Return [x, y] of the center of cell containing provided text 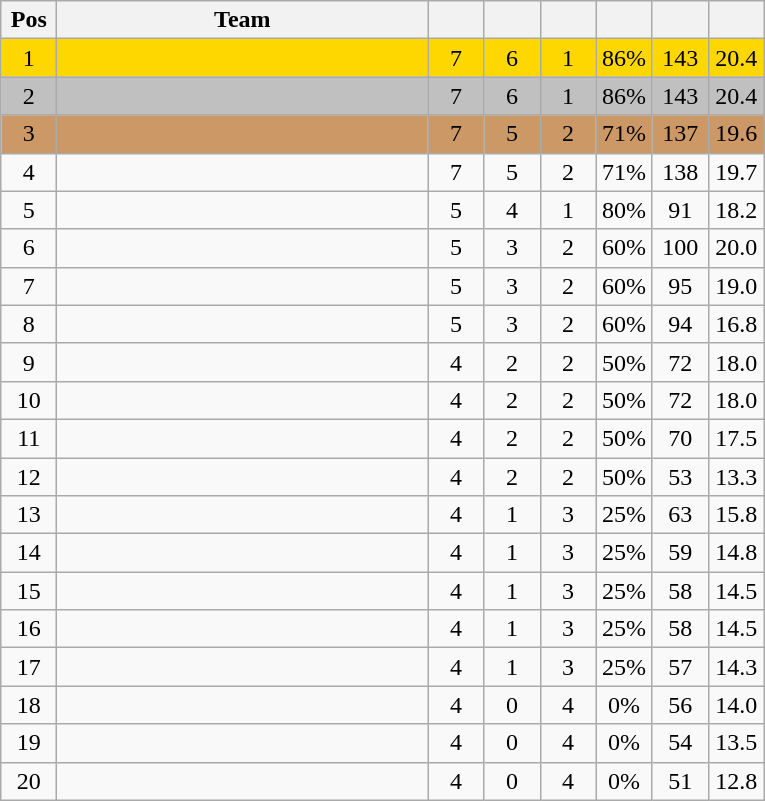
17 [29, 667]
16.8 [736, 324]
10 [29, 400]
18 [29, 705]
59 [680, 553]
16 [29, 629]
Team [242, 20]
14.3 [736, 667]
20.0 [736, 248]
95 [680, 286]
57 [680, 667]
14 [29, 553]
12.8 [736, 781]
19.0 [736, 286]
9 [29, 362]
138 [680, 172]
94 [680, 324]
11 [29, 438]
53 [680, 477]
Pos [29, 20]
91 [680, 210]
13 [29, 515]
70 [680, 438]
51 [680, 781]
54 [680, 743]
19.6 [736, 134]
137 [680, 134]
8 [29, 324]
13.5 [736, 743]
15 [29, 591]
17.5 [736, 438]
20 [29, 781]
15.8 [736, 515]
19.7 [736, 172]
56 [680, 705]
14.8 [736, 553]
13.3 [736, 477]
12 [29, 477]
63 [680, 515]
100 [680, 248]
14.0 [736, 705]
19 [29, 743]
18.2 [736, 210]
80% [624, 210]
